Provide the (x, y) coordinate of the cell's center where the given text is located.  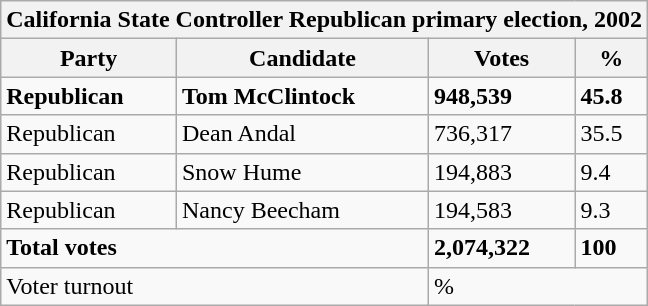
Votes (501, 58)
9.4 (612, 172)
California State Controller Republican primary election, 2002 (324, 20)
2,074,322 (501, 248)
9.3 (612, 210)
Candidate (302, 58)
Tom McClintock (302, 96)
Voter turnout (215, 286)
35.5 (612, 134)
Party (89, 58)
Total votes (215, 248)
100 (612, 248)
736,317 (501, 134)
948,539 (501, 96)
45.8 (612, 96)
194,583 (501, 210)
Snow Hume (302, 172)
194,883 (501, 172)
Nancy Beecham (302, 210)
Dean Andal (302, 134)
